Scan for the cell matching the given text and deliver its (X, Y) coordinate at center. 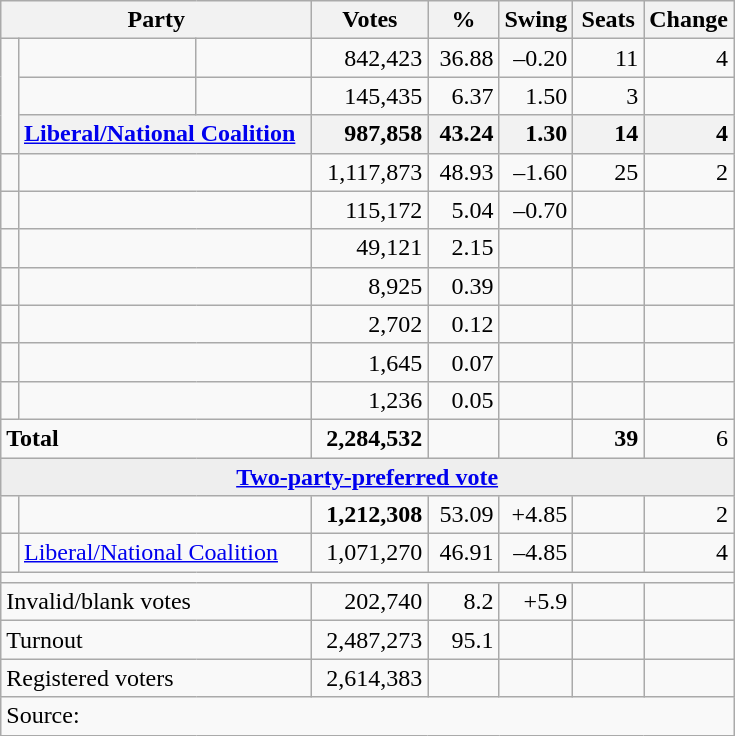
2.15 (464, 248)
1,071,270 (370, 553)
2,614,383 (370, 678)
Turnout (156, 640)
2,487,273 (370, 640)
6 (689, 438)
5.04 (464, 210)
2,284,532 (370, 438)
1.30 (536, 134)
14 (608, 134)
Votes (370, 20)
–4.85 (536, 553)
Registered voters (156, 678)
987,858 (370, 134)
842,423 (370, 58)
36.88 (464, 58)
2,702 (370, 324)
–0.70 (536, 210)
Change (689, 20)
1,236 (370, 400)
145,435 (370, 96)
115,172 (370, 210)
Two-party-preferred vote (368, 477)
Seats (608, 20)
8,925 (370, 286)
0.39 (464, 286)
0.07 (464, 362)
1,645 (370, 362)
–0.20 (536, 58)
11 (608, 58)
8.2 (464, 602)
6.37 (464, 96)
Swing (536, 20)
Party (156, 20)
Invalid/blank votes (156, 602)
Total (156, 438)
1,117,873 (370, 172)
43.24 (464, 134)
+4.85 (536, 515)
48.93 (464, 172)
0.05 (464, 400)
0.12 (464, 324)
1.50 (536, 96)
39 (608, 438)
1,212,308 (370, 515)
3 (608, 96)
49,121 (370, 248)
53.09 (464, 515)
% (464, 20)
25 (608, 172)
–1.60 (536, 172)
+5.9 (536, 602)
95.1 (464, 640)
46.91 (464, 553)
Source: (368, 716)
202,740 (370, 602)
